Identify which cell holds the provided text, then report its [X, Y] central coordinate. 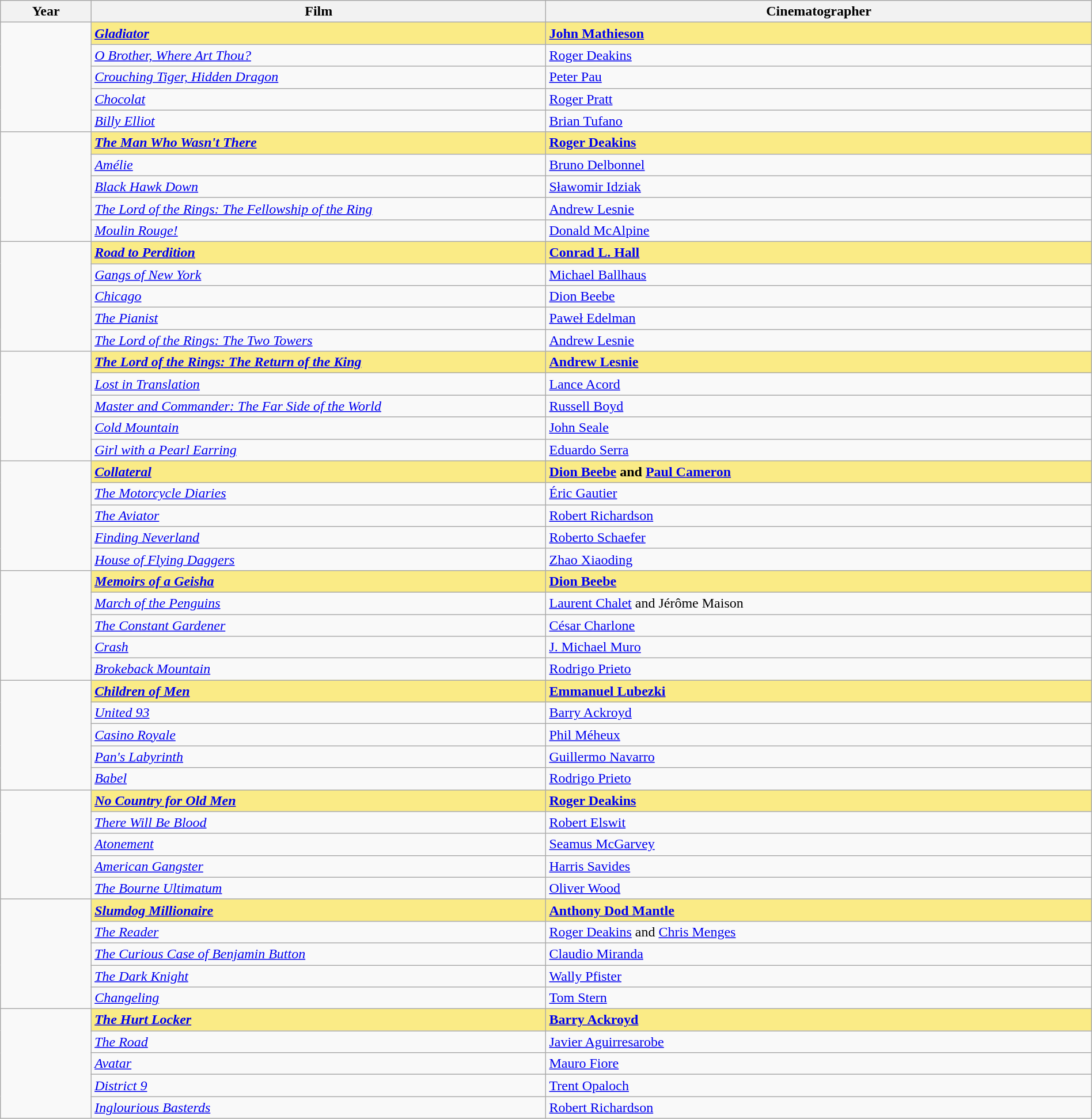
Babel [319, 779]
Tom Stern [819, 998]
Crash [319, 647]
Seamus McGarvey [819, 844]
Javier Aguirresarobe [819, 1042]
Casino Royale [319, 735]
Eduardo Serra [819, 450]
Chocolat [319, 99]
Guillermo Navarro [819, 757]
Paweł Edelman [819, 318]
The Man Who Wasn't There [319, 143]
Mauro Fiore [819, 1064]
The Bourne Ultimatum [319, 888]
There Will Be Blood [319, 822]
Harris Savides [819, 866]
Memoirs of a Geisha [319, 581]
Inglourious Basterds [319, 1107]
John Mathieson [819, 33]
Crouching Tiger, Hidden Dragon [319, 77]
Cold Mountain [319, 428]
César Charlone [819, 625]
The Pianist [319, 318]
Brokeback Mountain [319, 669]
The Dark Knight [319, 976]
The Motorcycle Diaries [319, 494]
No Country for Old Men [319, 801]
Éric Gautier [819, 494]
March of the Penguins [319, 603]
Avatar [319, 1064]
Zhao Xiaoding [819, 559]
The Road [319, 1042]
Phil Méheux [819, 735]
The Lord of the Rings: The Fellowship of the Ring [319, 208]
The Reader [319, 932]
District 9 [319, 1086]
Laurent Chalet and Jérôme Maison [819, 603]
Black Hawk Down [319, 187]
Children of Men [319, 691]
Atonement [319, 844]
The Curious Case of Benjamin Button [319, 954]
Film [319, 12]
Conrad L. Hall [819, 252]
United 93 [319, 713]
Lost in Translation [319, 384]
Roberto Schaefer [819, 537]
Road to Perdition [319, 252]
Cinematographer [819, 12]
Emmanuel Lubezki [819, 691]
Gangs of New York [319, 275]
Pan's Labyrinth [319, 757]
Girl with a Pearl Earring [319, 450]
John Seale [819, 428]
Robert Elswit [819, 822]
Chicago [319, 297]
Dion Beebe and Paul Cameron [819, 472]
Finding Neverland [319, 537]
Wally Pfister [819, 976]
Sławomir Idziak [819, 187]
The Hurt Locker [319, 1020]
O Brother, Where Art Thou? [319, 55]
Michael Ballhaus [819, 275]
Oliver Wood [819, 888]
The Aviator [319, 515]
Roger Deakins and Chris Menges [819, 932]
Master and Commander: The Far Side of the World [319, 406]
Lance Acord [819, 384]
Collateral [319, 472]
Moulin Rouge! [319, 230]
Russell Boyd [819, 406]
Trent Opaloch [819, 1086]
Billy Elliot [319, 121]
Bruno Delbonnel [819, 165]
The Lord of the Rings: The Return of the King [319, 362]
Peter Pau [819, 77]
Slumdog Millionaire [319, 910]
American Gangster [319, 866]
The Lord of the Rings: The Two Towers [319, 340]
The Constant Gardener [319, 625]
Brian Tufano [819, 121]
Gladiator [319, 33]
House of Flying Daggers [319, 559]
Changeling [319, 998]
Amélie [319, 165]
Roger Pratt [819, 99]
Year [46, 12]
Claudio Miranda [819, 954]
Anthony Dod Mantle [819, 910]
J. Michael Muro [819, 647]
Donald McAlpine [819, 230]
